Scan for the cell matching the given text and deliver its (X, Y) coordinate at center. 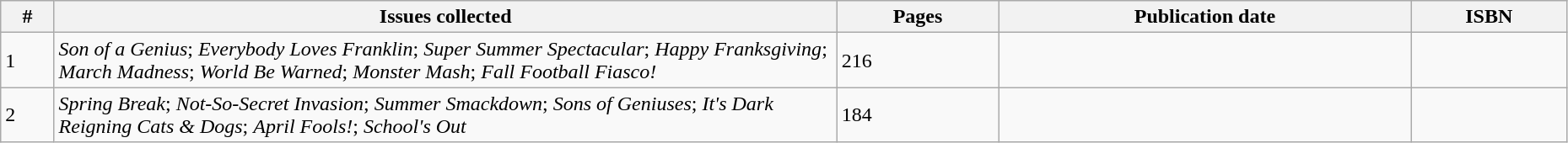
# (27, 17)
Pages (918, 17)
Publication date (1205, 17)
ISBN (1489, 17)
Spring Break; Not-So-Secret Invasion; Summer Smackdown; Sons of Geniuses; It's Dark Reigning Cats & Dogs; April Fools!; School's Out (445, 114)
2 (27, 114)
216 (918, 61)
Issues collected (445, 17)
1 (27, 61)
184 (918, 114)
